Search for the cell housing the specified text and yield its [X, Y] center coordinate. 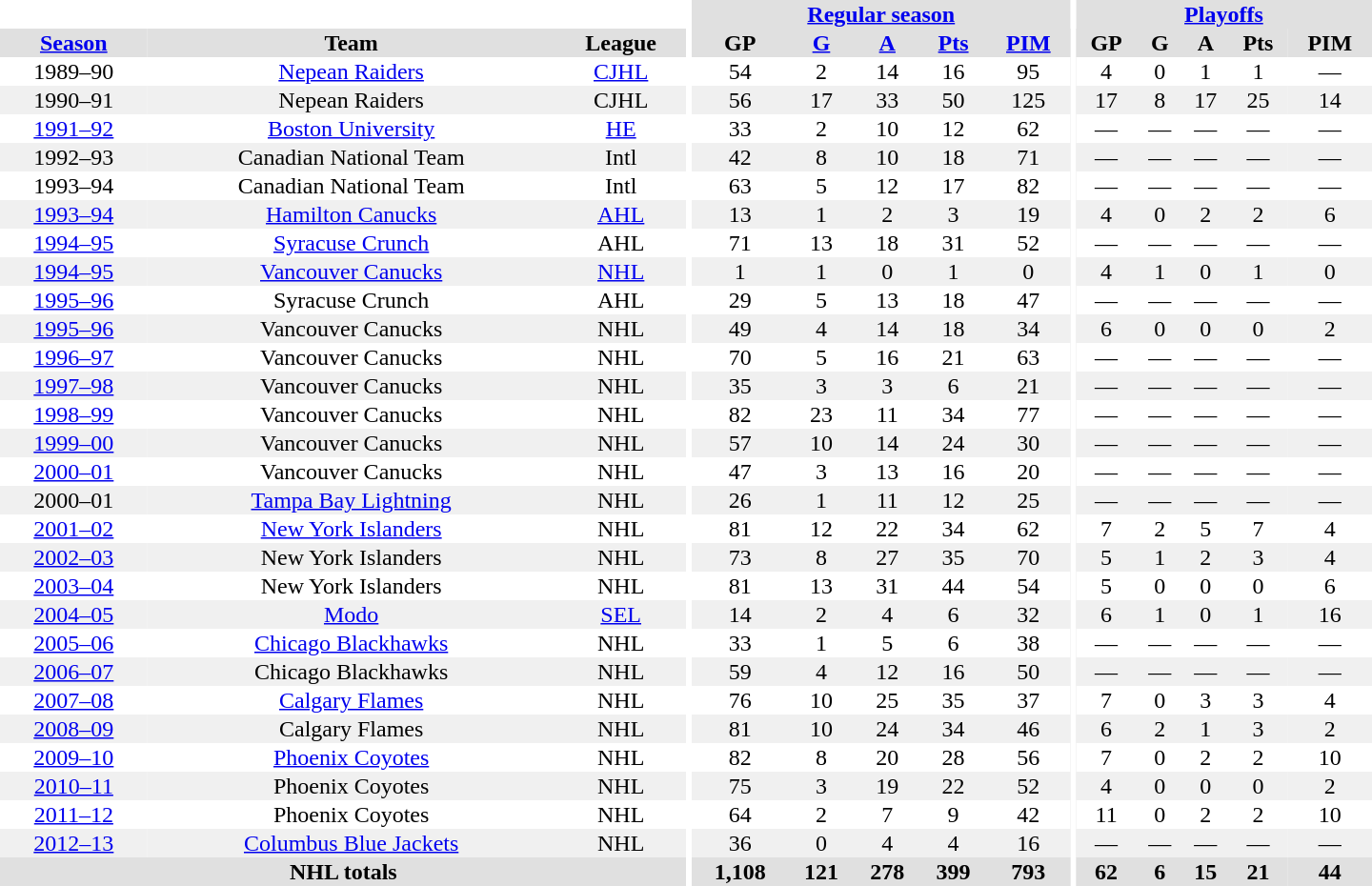
278 [888, 872]
125 [1028, 100]
36 [739, 843]
9 [953, 815]
27 [888, 557]
Team [352, 43]
1,108 [739, 872]
2008–09 [74, 729]
32 [1028, 614]
793 [1028, 872]
2009–10 [74, 757]
2012–13 [74, 843]
57 [739, 443]
1991–92 [74, 129]
2003–04 [74, 586]
77 [1028, 414]
64 [739, 815]
2004–05 [74, 614]
28 [953, 757]
2011–12 [74, 815]
29 [739, 300]
1990–91 [74, 100]
46 [1028, 729]
15 [1205, 872]
Regular season [880, 14]
75 [739, 786]
37 [1028, 700]
73 [739, 557]
2010–11 [74, 786]
Columbus Blue Jackets [352, 843]
1996–97 [74, 357]
59 [739, 672]
Modo [352, 614]
38 [1028, 643]
1989–90 [74, 71]
1998–99 [74, 414]
49 [739, 329]
2005–06 [74, 643]
1999–00 [74, 443]
1992–93 [74, 157]
399 [953, 872]
30 [1028, 443]
2001–02 [74, 529]
Hamilton Canucks [352, 214]
Boston University [352, 129]
95 [1028, 71]
NHL totals [343, 872]
Season [74, 43]
121 [821, 872]
Playoffs [1223, 14]
SEL [621, 614]
HE [621, 129]
League [621, 43]
26 [739, 500]
23 [821, 414]
2002–03 [74, 557]
Tampa Bay Lightning [352, 500]
76 [739, 700]
2007–08 [74, 700]
1997–98 [74, 386]
2006–07 [74, 672]
